Search for the cell housing the specified text and yield its [X, Y] center coordinate. 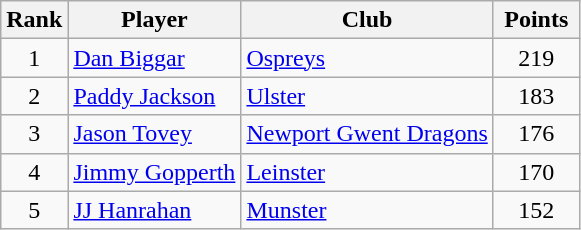
Player [154, 20]
Ulster [367, 96]
4 [34, 172]
176 [536, 134]
Munster [367, 210]
2 [34, 96]
Club [367, 20]
152 [536, 210]
JJ Hanrahan [154, 210]
Rank [34, 20]
Newport Gwent Dragons [367, 134]
Jimmy Gopperth [154, 172]
3 [34, 134]
Ospreys [367, 58]
Paddy Jackson [154, 96]
5 [34, 210]
Points [536, 20]
183 [536, 96]
Dan Biggar [154, 58]
Leinster [367, 172]
219 [536, 58]
170 [536, 172]
1 [34, 58]
Jason Tovey [154, 134]
